Find where the given text appears and provide that cell's center as [x, y] coordinate. 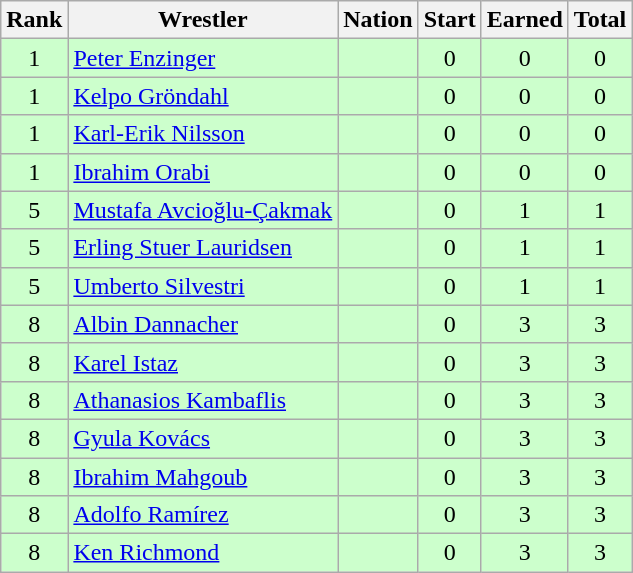
Karl-Erik Nilsson [203, 134]
Ibrahim Mahgoub [203, 477]
Total [600, 20]
Umberto Silvestri [203, 286]
Athanasios Kambaflis [203, 400]
Mustafa Avcioğlu-Çakmak [203, 210]
Albin Dannacher [203, 324]
Adolfo Ramírez [203, 515]
Earned [524, 20]
Erling Stuer Lauridsen [203, 248]
Ibrahim Orabi [203, 172]
Peter Enzinger [203, 58]
Nation [378, 20]
Gyula Kovács [203, 438]
Wrestler [203, 20]
Start [450, 20]
Kelpo Gröndahl [203, 96]
Karel Istaz [203, 362]
Ken Richmond [203, 553]
Rank [34, 20]
